For the text-containing cell, return its midpoint in (X, Y) coordinate format. 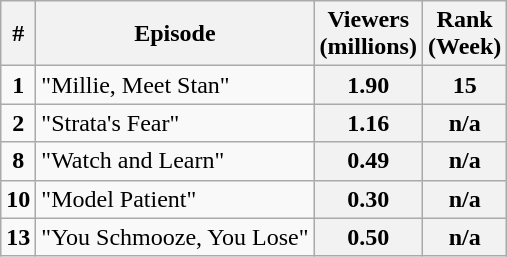
0.49 (368, 161)
# (18, 34)
8 (18, 161)
"Model Patient" (175, 199)
"You Schmooze, You Lose" (175, 237)
1.90 (368, 85)
2 (18, 123)
1 (18, 85)
0.50 (368, 237)
"Watch and Learn" (175, 161)
0.30 (368, 199)
"Strata's Fear" (175, 123)
1.16 (368, 123)
Episode (175, 34)
Viewers(millions) (368, 34)
13 (18, 237)
15 (464, 85)
10 (18, 199)
"Millie, Meet Stan" (175, 85)
Rank(Week) (464, 34)
